Determine the (x, y) coordinate at the center of the cell enclosing the given text.  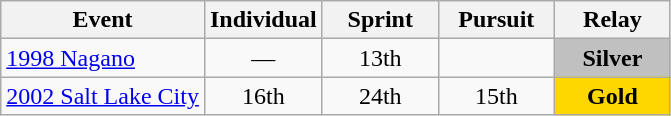
Event (103, 20)
15th (496, 96)
Pursuit (496, 20)
13th (380, 58)
Gold (612, 96)
24th (380, 96)
1998 Nagano (103, 58)
16th (263, 96)
— (263, 58)
Individual (263, 20)
2002 Salt Lake City (103, 96)
Relay (612, 20)
Sprint (380, 20)
Silver (612, 58)
